Identify which cell holds the provided text, then report its [x, y] central coordinate. 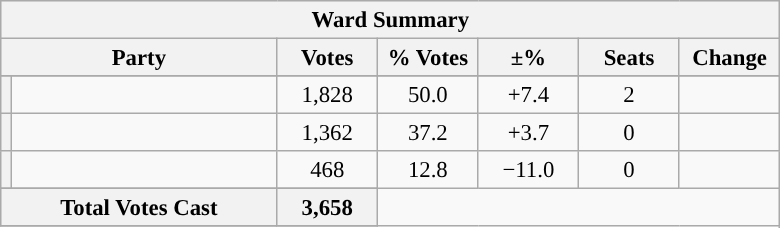
% Votes [428, 58]
12.8 [428, 170]
±% [528, 58]
Total Votes Cast [139, 208]
1,828 [328, 95]
Seats [630, 58]
Change [730, 58]
+7.4 [528, 95]
Party [139, 58]
50.0 [428, 95]
+3.7 [528, 133]
2 [630, 95]
−11.0 [528, 170]
Votes [328, 58]
1,362 [328, 133]
Ward Summary [390, 20]
468 [328, 170]
37.2 [428, 133]
3,658 [328, 208]
